Return [X, Y] of the center of cell containing provided text 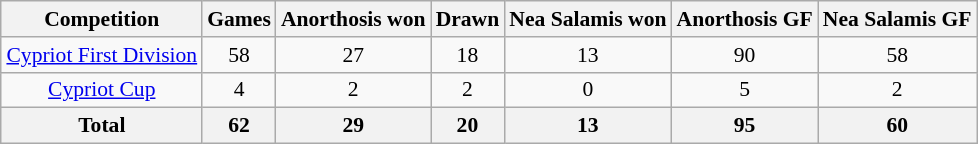
5 [745, 90]
62 [239, 126]
Drawn [468, 19]
4 [239, 90]
27 [354, 55]
Nea Salamis won [588, 19]
Total [102, 126]
Cypriot First Division [102, 55]
95 [745, 126]
Cypriot Cup [102, 90]
60 [898, 126]
Nea Salamis GF [898, 19]
Anorthosis GF [745, 19]
20 [468, 126]
29 [354, 126]
18 [468, 55]
Games [239, 19]
Anorthosis won [354, 19]
90 [745, 55]
Competition [102, 19]
0 [588, 90]
